Pinpoint the cell where the given text exists, returning its (x, y) midpoint coordinate. 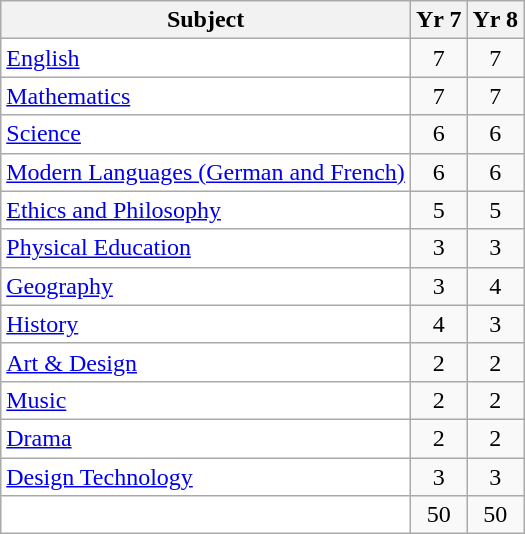
Subject (206, 20)
Music (206, 400)
English (206, 58)
Science (206, 134)
Mathematics (206, 96)
Ethics and Philosophy (206, 210)
History (206, 324)
Drama (206, 438)
Design Technology (206, 477)
Yr 8 (496, 20)
Art & Design (206, 362)
Physical Education (206, 248)
#Subject Choice|Total (206, 515)
Geography (206, 286)
Yr 7 (438, 20)
Modern Languages (German and French) (206, 172)
